Determine the [X, Y] coordinate at the center of the cell enclosing the given text.  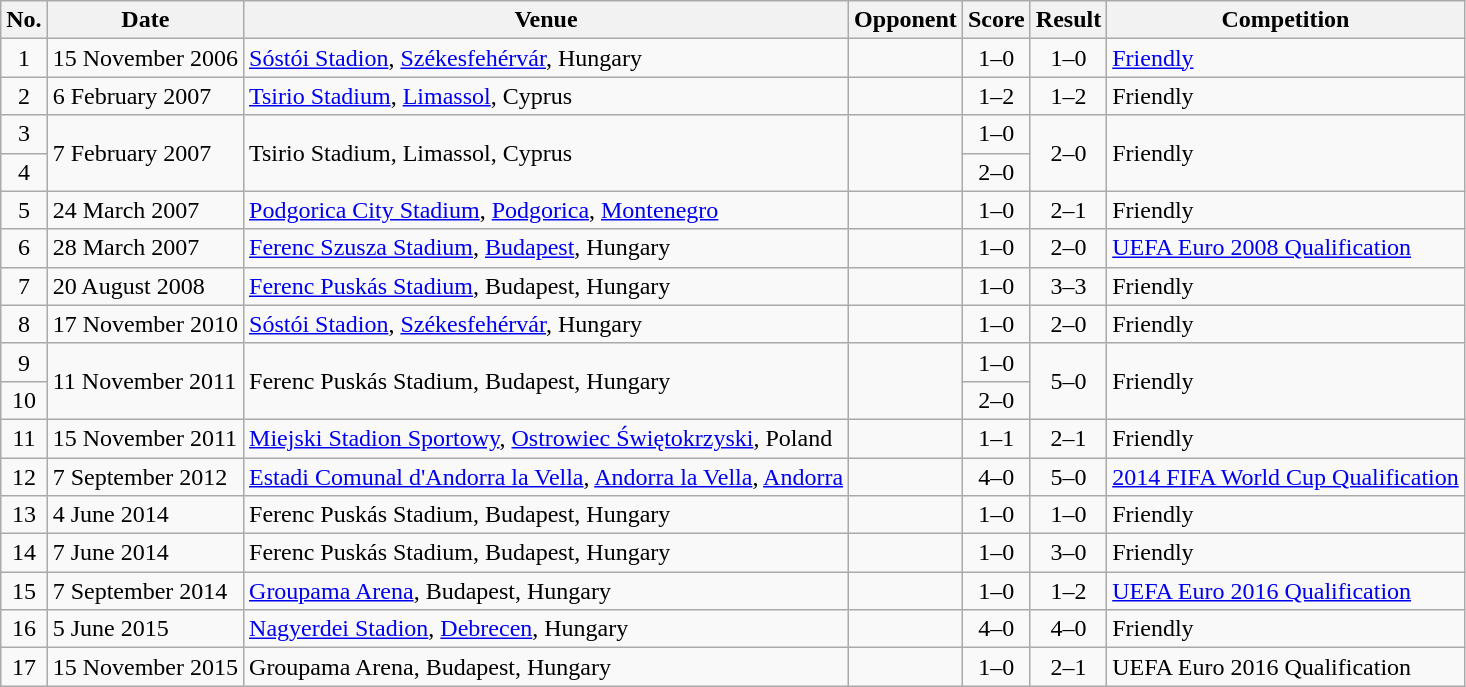
4 June 2014 [145, 515]
3–3 [1068, 286]
8 [24, 324]
Estadi Comunal d'Andorra la Vella, Andorra la Vella, Andorra [546, 477]
7 February 2007 [145, 153]
15 November 2015 [145, 667]
17 [24, 667]
5 June 2015 [145, 629]
Venue [546, 20]
15 November 2006 [145, 58]
13 [24, 515]
Ferenc Szusza Stadium, Budapest, Hungary [546, 248]
2014 FIFA World Cup Qualification [1286, 477]
Miejski Stadion Sportowy, Ostrowiec Świętokrzyski, Poland [546, 438]
3–0 [1068, 553]
7 September 2014 [145, 591]
24 March 2007 [145, 210]
10 [24, 400]
1 [24, 58]
16 [24, 629]
15 [24, 591]
14 [24, 553]
7 September 2012 [145, 477]
UEFA Euro 2008 Qualification [1286, 248]
7 June 2014 [145, 553]
Score [996, 20]
Result [1068, 20]
11 [24, 438]
3 [24, 134]
17 November 2010 [145, 324]
Nagyerdei Stadion, Debrecen, Hungary [546, 629]
1–1 [996, 438]
7 [24, 286]
Date [145, 20]
4 [24, 172]
6 February 2007 [145, 96]
Opponent [906, 20]
6 [24, 248]
Podgorica City Stadium, Podgorica, Montenegro [546, 210]
5 [24, 210]
15 November 2011 [145, 438]
28 March 2007 [145, 248]
Competition [1286, 20]
No. [24, 20]
11 November 2011 [145, 381]
2 [24, 96]
9 [24, 362]
12 [24, 477]
20 August 2008 [145, 286]
